Locate the cell with the specified text and output its [x, y] center coordinate. 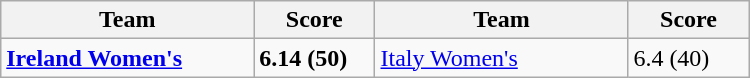
Ireland Women's [128, 58]
6.14 (50) [314, 58]
Italy Women's [502, 58]
6.4 (40) [688, 58]
